Provide the (X, Y) coordinate of the cell's center where the given text is located.  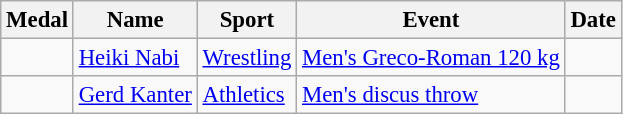
Gerd Kanter (135, 95)
Medal (38, 20)
Men's discus throw (431, 95)
Heiki Nabi (135, 58)
Date (593, 20)
Event (431, 20)
Sport (247, 20)
Wrestling (247, 58)
Men's Greco-Roman 120 kg (431, 58)
Athletics (247, 95)
Name (135, 20)
